Provide the [X, Y] coordinate of the cell's center where the given text is located.  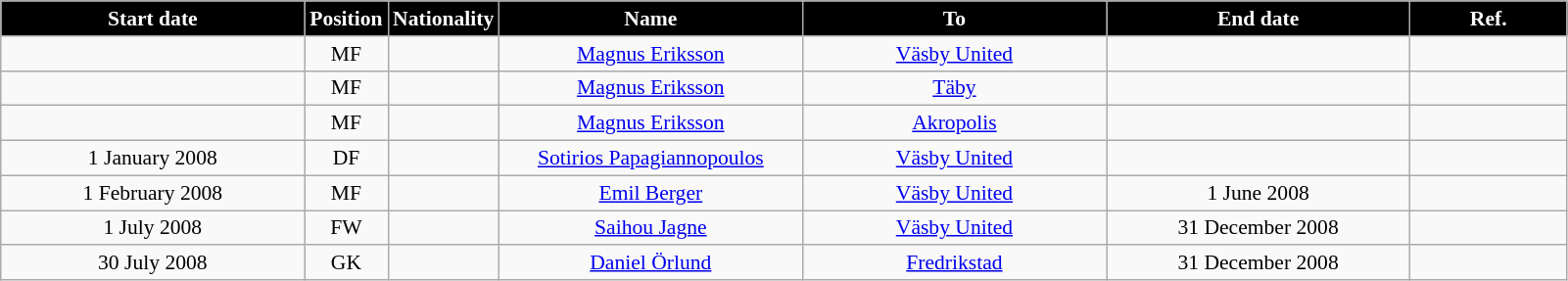
Akropolis [954, 123]
Start date [153, 19]
End date [1259, 19]
30 July 2008 [153, 263]
Emil Berger [650, 193]
DF [347, 159]
GK [347, 263]
1 July 2008 [153, 228]
1 February 2008 [153, 193]
1 January 2008 [153, 159]
Sotirios Papagiannopoulos [650, 159]
Ref. [1489, 19]
Saihou Jagne [650, 228]
Position [347, 19]
Nationality [443, 19]
FW [347, 228]
1 June 2008 [1259, 193]
Daniel Örlund [650, 263]
To [954, 19]
Fredrikstad [954, 263]
Name [650, 19]
Täby [954, 88]
